Extract the [X, Y] coordinate from the center of the cell holding the provided text.  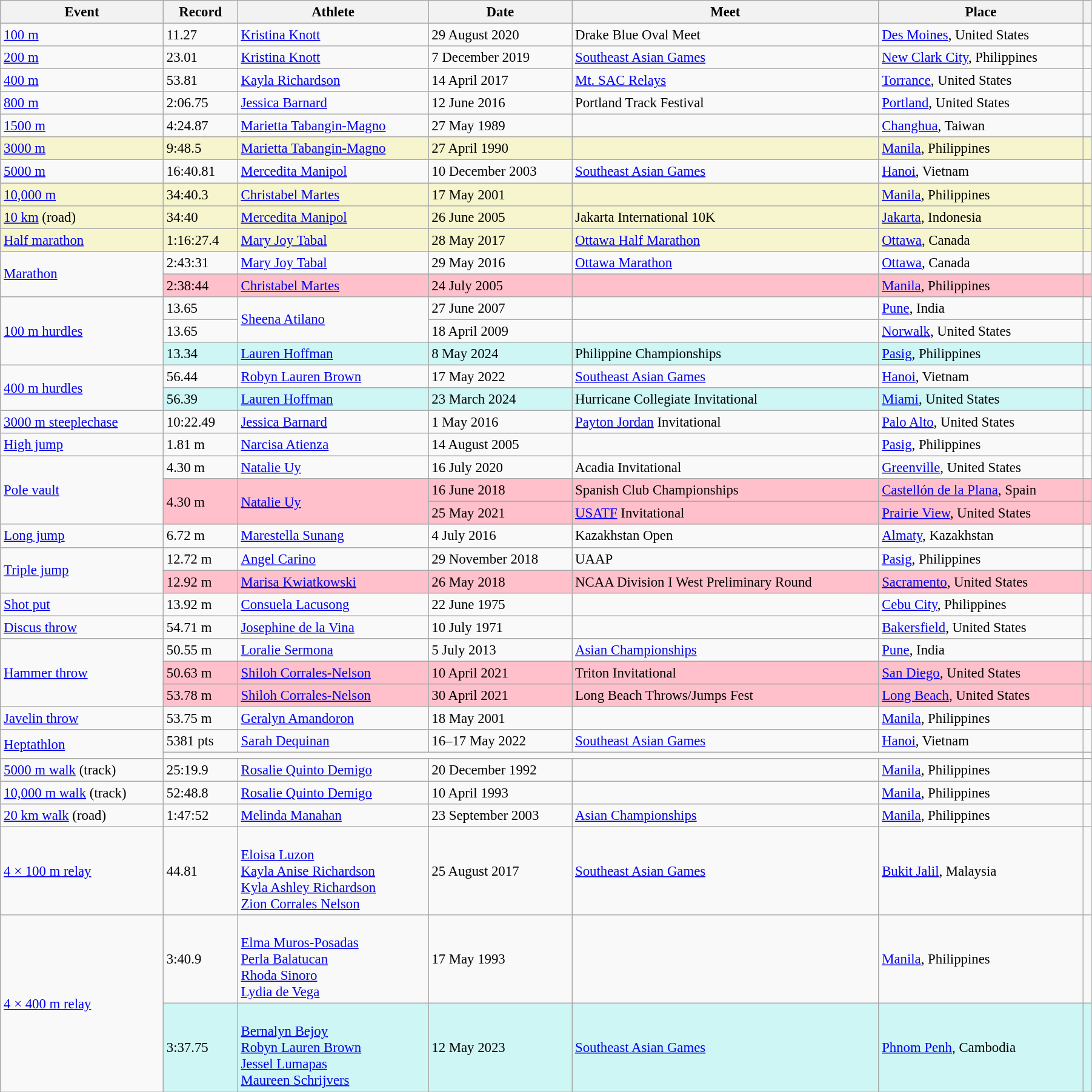
56.39 [200, 399]
UAAP [725, 559]
25:19.9 [200, 770]
100 m hurdles [82, 331]
Hurricane Collegiate Invitational [725, 399]
20 km walk (road) [82, 816]
Robyn Lauren Brown [333, 376]
Prairie View, United States [980, 513]
Pole vault [82, 491]
Torrance, United States [980, 81]
50.63 m [200, 673]
Jakarta, Indonesia [980, 217]
53.78 m [200, 696]
2:38:44 [200, 285]
Meet [725, 12]
Kazakhstan Open [725, 536]
Palo Alto, United States [980, 422]
1:16:27.4 [200, 240]
1 May 2016 [501, 422]
Eloisa LuzonKayla Anise RichardsonKyla Ashley RichardsonZion Corrales Nelson [333, 871]
16–17 May 2022 [501, 741]
400 m [82, 81]
Discus throw [82, 627]
25 May 2021 [501, 513]
Angel Carino [333, 559]
10 December 2003 [501, 171]
17 May 2022 [501, 376]
25 August 2017 [501, 871]
29 August 2020 [501, 35]
Marisa Kwiatkowski [333, 582]
18 May 2001 [501, 718]
Narcisa Atienza [333, 445]
Record [200, 12]
22 June 1975 [501, 604]
Sacramento, United States [980, 582]
400 m hurdles [82, 388]
44.81 [200, 871]
Josephine de la Vina [333, 627]
Des Moines, United States [980, 35]
Almaty, Kazakhstan [980, 536]
5000 m walk (track) [82, 770]
10 April 2021 [501, 673]
24 July 2005 [501, 285]
13.92 m [200, 604]
10 km (road) [82, 217]
54.71 m [200, 627]
3000 m steeplechase [82, 422]
USATF Invitational [725, 513]
Triton Invitational [725, 673]
Acadia Invitational [725, 468]
Mt. SAC Relays [725, 81]
3:40.9 [200, 959]
Sheena Atilano [333, 320]
9:48.5 [200, 148]
29 May 2016 [501, 262]
5000 m [82, 171]
3000 m [82, 148]
27 April 1990 [501, 148]
Place [980, 12]
52:48.8 [200, 793]
800 m [82, 103]
Elma Muros-PosadasPerla BalatucanRhoda SinoroLydia de Vega [333, 959]
53.75 m [200, 718]
50.55 m [200, 650]
12 June 2016 [501, 103]
Sarah Dequinan [333, 741]
Cebu City, Philippines [980, 604]
11.27 [200, 35]
Hammer throw [82, 673]
20 December 1992 [501, 770]
10,000 m walk (track) [82, 793]
3:37.75 [200, 1048]
Long Beach, United States [980, 696]
14 April 2017 [501, 81]
34:40 [200, 217]
53.81 [200, 81]
Miami, United States [980, 399]
Javelin throw [82, 718]
10:22.49 [200, 422]
Long Beach Throws/Jumps Fest [725, 696]
23 March 2024 [501, 399]
200 m [82, 58]
Half marathon [82, 240]
Phnom Penh, Cambodia [980, 1048]
NCAA Division I West Preliminary Round [725, 582]
San Diego, United States [980, 673]
10 April 1993 [501, 793]
1500 m [82, 126]
Norwalk, United States [980, 331]
28 May 2017 [501, 240]
4:24.87 [200, 126]
17 May 2001 [501, 195]
Castellón de la Plana, Spain [980, 490]
Jakarta International 10K [725, 217]
Heptathlon [82, 744]
Bernalyn BejoyRobyn Lauren BrownJessel LumapasMaureen Schrijvers [333, 1048]
29 November 2018 [501, 559]
14 August 2005 [501, 445]
6.72 m [200, 536]
4 × 400 m relay [82, 1004]
Philippine Championships [725, 354]
1.81 m [200, 445]
Marathon [82, 274]
10,000 m [82, 195]
30 April 2021 [501, 696]
4 July 2016 [501, 536]
16 June 2018 [501, 490]
Marestella Sunang [333, 536]
Portland Track Festival [725, 103]
27 June 2007 [501, 308]
Date [501, 12]
26 May 2018 [501, 582]
1:47:52 [200, 816]
23.01 [200, 58]
100 m [82, 35]
12.92 m [200, 582]
7 December 2019 [501, 58]
2:06.75 [200, 103]
12.72 m [200, 559]
Loralie Sermona [333, 650]
4 × 100 m relay [82, 871]
27 May 1989 [501, 126]
34:40.3 [200, 195]
Drake Blue Oval Meet [725, 35]
12 May 2023 [501, 1048]
18 April 2009 [501, 331]
56.44 [200, 376]
13.34 [200, 354]
10 July 1971 [501, 627]
Bakersfield, United States [980, 627]
2:43:31 [200, 262]
Payton Jordan Invitational [725, 422]
Changhua, Taiwan [980, 126]
8 May 2024 [501, 354]
Kayla Richardson [333, 81]
16:40.81 [200, 171]
23 September 2003 [501, 816]
26 June 2005 [501, 217]
High jump [82, 445]
Bukit Jalil, Malaysia [980, 871]
5 July 2013 [501, 650]
17 May 1993 [501, 959]
Ottawa Half Marathon [725, 240]
16 July 2020 [501, 468]
Melinda Manahan [333, 816]
Triple jump [82, 570]
Consuela Lacusong [333, 604]
Greenville, United States [980, 468]
Athlete [333, 12]
Portland, United States [980, 103]
Long jump [82, 536]
Shot put [82, 604]
New Clark City, Philippines [980, 58]
Geralyn Amandoron [333, 718]
Ottawa Marathon [725, 262]
5381 pts [200, 741]
Event [82, 12]
Spanish Club Championships [725, 490]
